Search for the cell housing the specified text and yield its [X, Y] center coordinate. 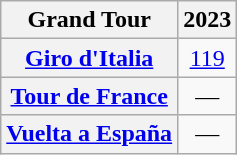
2023 [208, 20]
119 [208, 58]
Giro d'Italia [90, 58]
Vuelta a España [90, 134]
Grand Tour [90, 20]
Tour de France [90, 96]
